Output the (X, Y) coordinate of the center of the cell containing the given text.  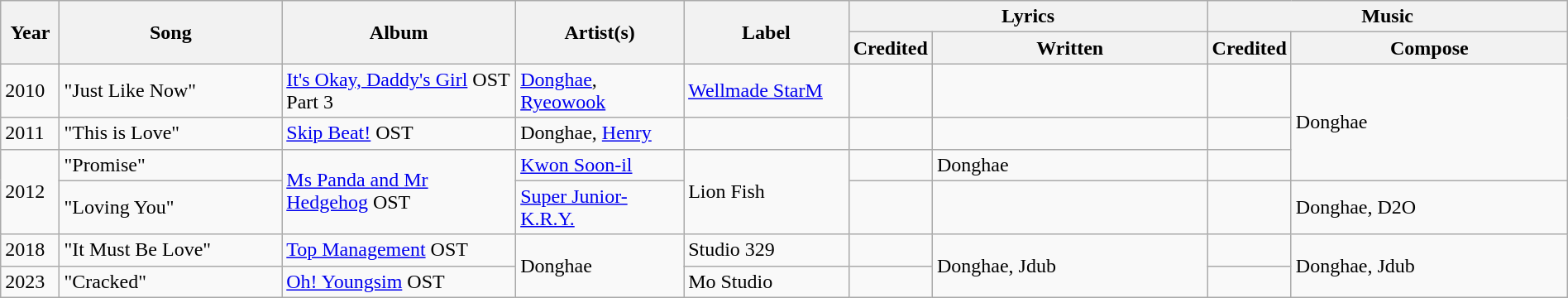
"It Must Be Love" (170, 250)
Ms Panda and Mr Hedgehog OST (399, 192)
Album (399, 32)
Lyrics (1028, 17)
"Loving You" (170, 207)
"Just Like Now" (170, 91)
It's Okay, Daddy's Girl OST Part 3 (399, 91)
Wellmade StarM (767, 91)
Written (1070, 48)
Mo Studio (767, 281)
Donghae, Ryeowook (600, 91)
Top Management OST (399, 250)
Lion Fish (767, 192)
Oh! Youngsim OST (399, 281)
2010 (30, 91)
Donghae, Henry (600, 133)
Donghae, D2O (1429, 207)
2018 (30, 250)
2011 (30, 133)
Compose (1429, 48)
2012 (30, 192)
"This is Love" (170, 133)
"Promise" (170, 165)
"Cracked" (170, 281)
Super Junior-K.R.Y. (600, 207)
Label (767, 32)
Music (1388, 17)
Studio 329 (767, 250)
Year (30, 32)
Skip Beat! OST (399, 133)
2023 (30, 281)
Song (170, 32)
Kwon Soon-il (600, 165)
Artist(s) (600, 32)
